Pinpoint the cell where the given text exists, returning its (X, Y) midpoint coordinate. 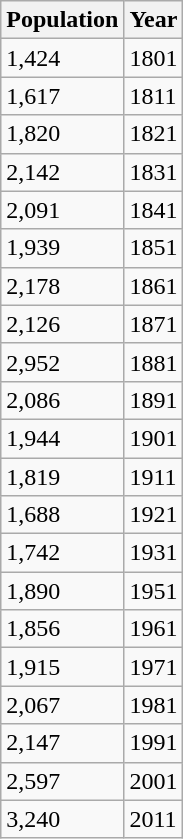
Population (62, 20)
1,856 (62, 629)
1861 (154, 286)
1921 (154, 515)
1991 (154, 743)
1,915 (62, 667)
1,890 (62, 591)
1831 (154, 172)
1,944 (62, 438)
1811 (154, 96)
1,819 (62, 477)
1901 (154, 438)
1851 (154, 248)
1,617 (62, 96)
1961 (154, 629)
2,067 (62, 705)
2,178 (62, 286)
2,952 (62, 362)
2,126 (62, 324)
1871 (154, 324)
1801 (154, 58)
3,240 (62, 819)
1,939 (62, 248)
1981 (154, 705)
2001 (154, 781)
1911 (154, 477)
2,597 (62, 781)
1,820 (62, 134)
1951 (154, 591)
1931 (154, 553)
1,424 (62, 58)
2,142 (62, 172)
2,091 (62, 210)
2,086 (62, 400)
1821 (154, 134)
1891 (154, 400)
2,147 (62, 743)
1,742 (62, 553)
1881 (154, 362)
1971 (154, 667)
1,688 (62, 515)
2011 (154, 819)
1841 (154, 210)
Year (154, 20)
